Detect which cell encompasses the target text, then output its [X, Y] center coordinate. 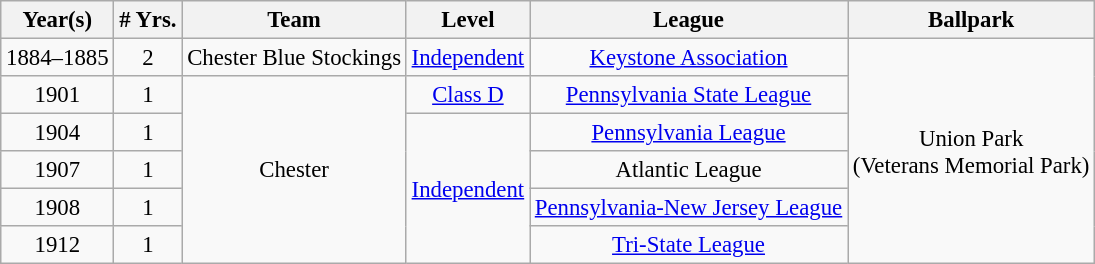
# Yrs. [148, 20]
1907 [58, 170]
1901 [58, 95]
2 [148, 58]
Atlantic League [689, 170]
Chester Blue Stockings [294, 58]
1912 [58, 245]
Keystone Association [689, 58]
1904 [58, 133]
Pennsylvania-New Jersey League [689, 208]
Chester [294, 170]
1884–1885 [58, 58]
Level [468, 20]
Pennsylvania State League [689, 95]
Ballpark [972, 20]
Year(s) [58, 20]
Team [294, 20]
League [689, 20]
Class D [468, 95]
Tri-State League [689, 245]
Pennsylvania League [689, 133]
1908 [58, 208]
